Detect which cell encompasses the target text, then output its (x, y) center coordinate. 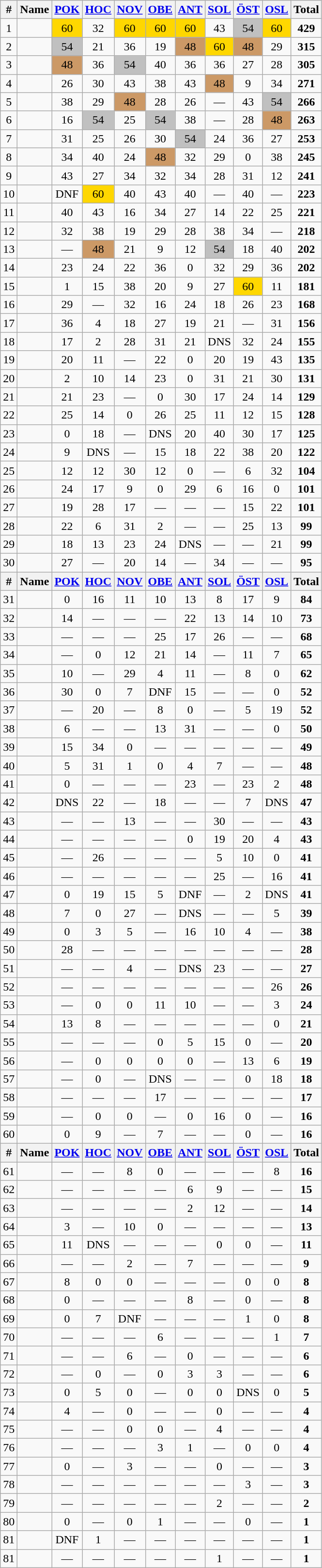
78 (9, 1485)
305 (307, 65)
135 (307, 360)
76 (9, 1448)
80 (9, 1521)
79 (9, 1503)
53 (9, 1005)
59 (9, 1116)
56 (9, 1060)
271 (307, 83)
131 (307, 378)
35 (9, 673)
263 (307, 120)
128 (307, 415)
66 (9, 1263)
129 (307, 397)
95 (307, 563)
46 (9, 876)
70 (9, 1337)
51 (9, 968)
44 (9, 839)
168 (307, 305)
429 (307, 28)
266 (307, 102)
37 (9, 710)
67 (9, 1282)
223 (307, 194)
104 (307, 470)
315 (307, 47)
64 (9, 1226)
58 (9, 1097)
84 (307, 600)
42 (9, 802)
55 (9, 1042)
61 (9, 1171)
71 (9, 1355)
72 (9, 1374)
63 (9, 1208)
45 (9, 858)
181 (307, 286)
253 (307, 139)
221 (307, 212)
245 (307, 157)
125 (307, 434)
155 (307, 342)
33 (9, 637)
75 (9, 1429)
74 (9, 1411)
57 (9, 1079)
241 (307, 175)
156 (307, 323)
69 (9, 1319)
122 (307, 452)
77 (9, 1466)
218 (307, 231)
